Find where the given text appears and provide that cell's center as [X, Y] coordinate. 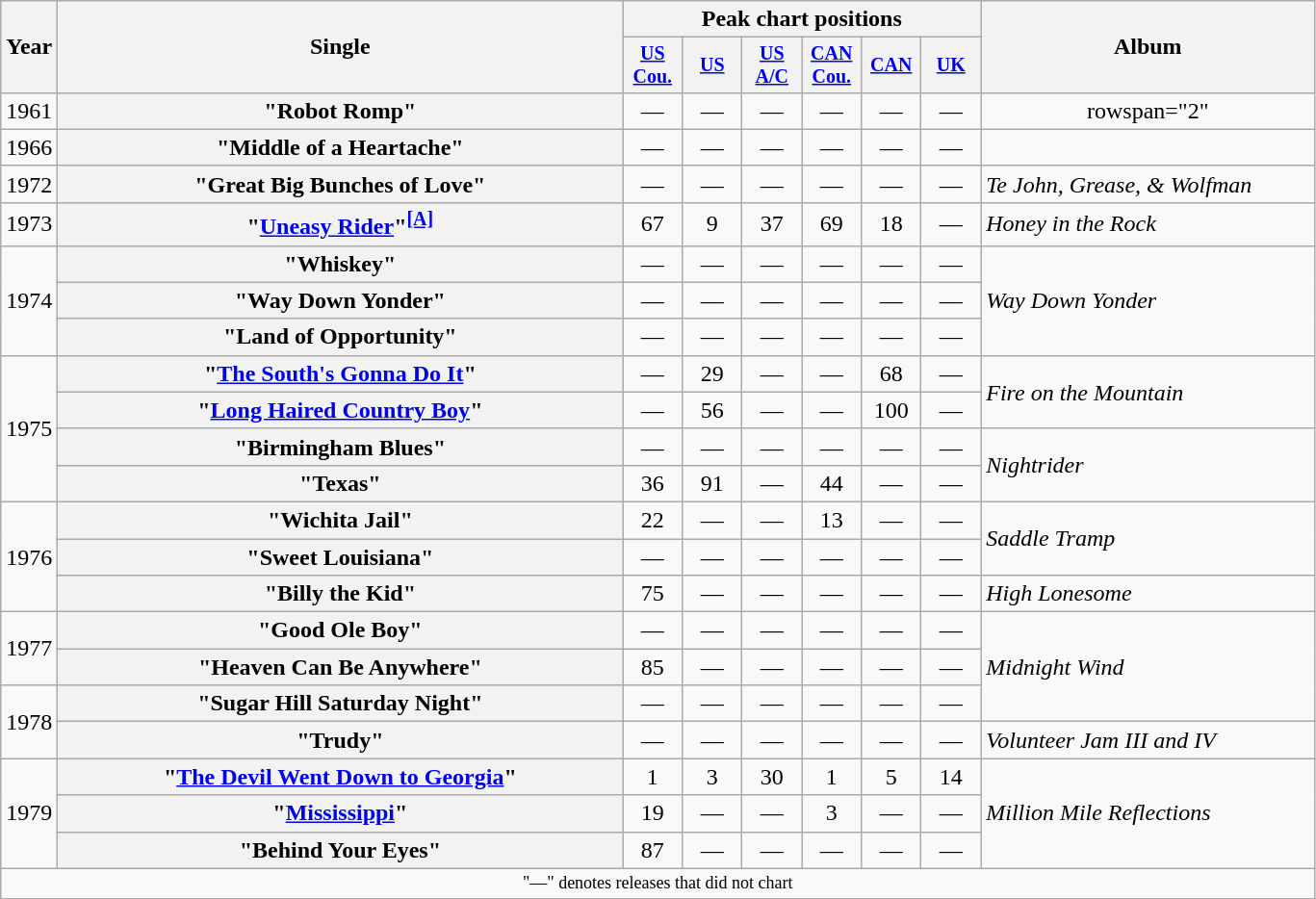
"Robot Romp" [341, 111]
Million Mile Reflections [1148, 813]
1976 [29, 556]
UK [951, 65]
67 [653, 223]
87 [653, 850]
Way Down Yonder [1148, 300]
19 [653, 813]
100 [891, 410]
1979 [29, 813]
Album [1148, 47]
"Billy the Kid" [341, 594]
Te John, Grease, & Wolfman [1148, 184]
"Sugar Hill Saturday Night" [341, 704]
22 [653, 520]
"Land of Opportunity" [341, 337]
1961 [29, 111]
High Lonesome [1148, 594]
Saddle Tramp [1148, 538]
"Great Big Bunches of Love" [341, 184]
US [712, 65]
"Trudy" [341, 740]
"Whiskey" [341, 264]
"Uneasy Rider"[A] [341, 223]
Nightrider [1148, 465]
5 [891, 777]
56 [712, 410]
13 [832, 520]
CAN Cou. [832, 65]
Honey in the Rock [1148, 223]
1977 [29, 649]
69 [832, 223]
1974 [29, 300]
Single [341, 47]
30 [772, 777]
29 [712, 373]
"Birmingham Blues" [341, 447]
"Texas" [341, 483]
1966 [29, 147]
1972 [29, 184]
US Cou. [653, 65]
"Mississippi" [341, 813]
"The South's Gonna Do It" [341, 373]
14 [951, 777]
"Sweet Louisiana" [341, 557]
"Behind Your Eyes" [341, 850]
18 [891, 223]
Volunteer Jam III and IV [1148, 740]
85 [653, 667]
37 [772, 223]
"Long Haired Country Boy" [341, 410]
"Heaven Can Be Anywhere" [341, 667]
"Wichita Jail" [341, 520]
"Way Down Yonder" [341, 300]
44 [832, 483]
Peak chart positions [802, 19]
75 [653, 594]
91 [712, 483]
"Good Ole Boy" [341, 630]
"—" denotes releases that did not chart [658, 884]
rowspan="2" [1148, 111]
Year [29, 47]
US A/C [772, 65]
CAN [891, 65]
68 [891, 373]
"The Devil Went Down to Georgia" [341, 777]
1975 [29, 428]
Midnight Wind [1148, 667]
9 [712, 223]
"Middle of a Heartache" [341, 147]
36 [653, 483]
Fire on the Mountain [1148, 392]
1973 [29, 223]
1978 [29, 722]
